Locate the cell with the specified text and output its [x, y] center coordinate. 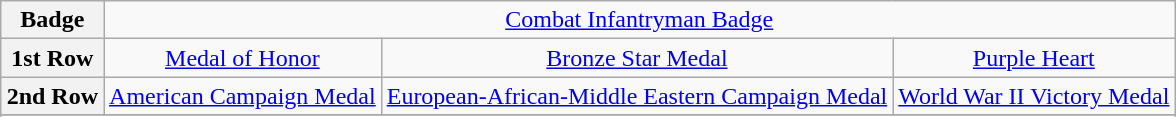
Bronze Star Medal [637, 58]
Purple Heart [1034, 58]
Medal of Honor [243, 58]
2nd Row [52, 96]
1st Row [52, 58]
World War II Victory Medal [1034, 96]
American Campaign Medal [243, 96]
European-African-Middle Eastern Campaign Medal [637, 96]
Badge [52, 20]
Combat Infantryman Badge [640, 20]
